Find where the given text appears and provide that cell's center as [x, y] coordinate. 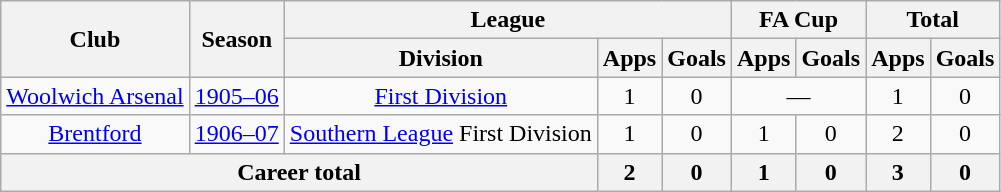
1906–07 [236, 134]
1905–06 [236, 96]
Woolwich Arsenal [95, 96]
Career total [300, 172]
FA Cup [798, 20]
3 [898, 172]
Total [933, 20]
First Division [440, 96]
Division [440, 58]
League [508, 20]
Season [236, 39]
Brentford [95, 134]
Southern League First Division [440, 134]
— [798, 96]
Club [95, 39]
